Output the (X, Y) coordinate of the center of the cell containing the given text.  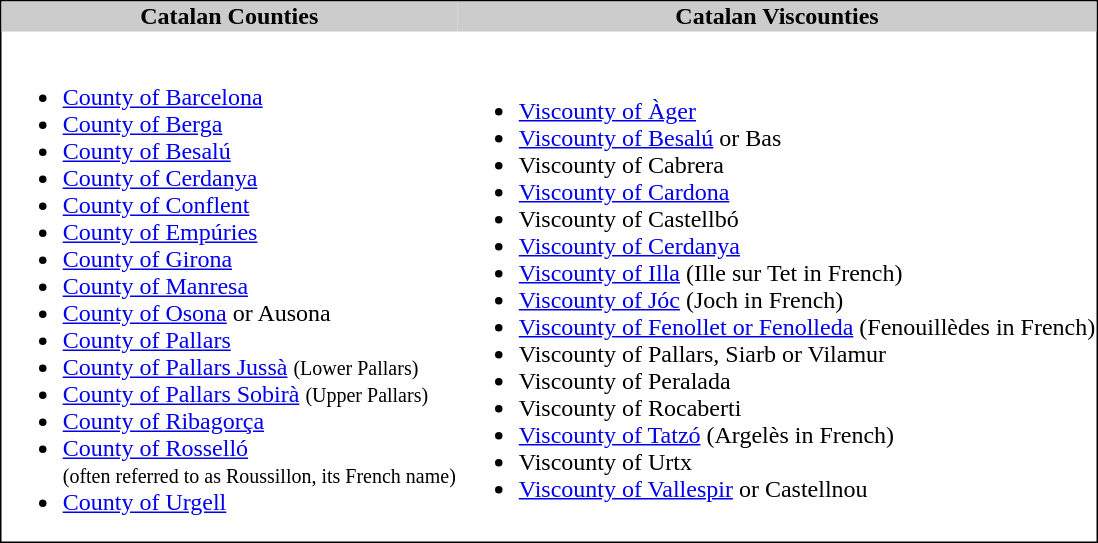
Catalan Counties (229, 17)
Catalan Viscounties (776, 17)
